Provide the (X, Y) coordinate of the cell's center where the given text is located.  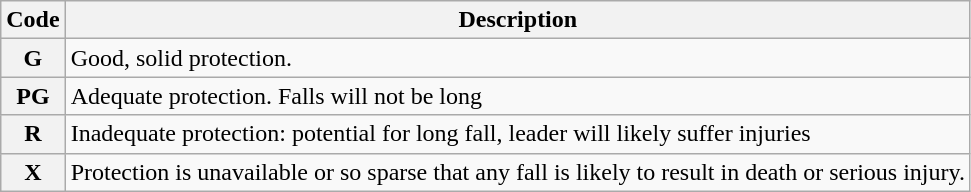
Good, solid protection. (518, 58)
R (33, 134)
PG (33, 96)
G (33, 58)
Inadequate protection: potential for long fall, leader will likely suffer injuries (518, 134)
Adequate protection. Falls will not be long (518, 96)
Protection is unavailable or so sparse that any fall is likely to result in death or serious injury. (518, 172)
Code (33, 20)
Description (518, 20)
X (33, 172)
